Output the [x, y] coordinate of the center of the cell containing the given text.  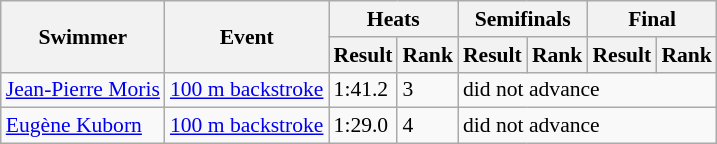
1:29.0 [364, 126]
Semifinals [522, 19]
1:41.2 [364, 90]
4 [428, 126]
3 [428, 90]
Heats [394, 19]
Eugène Kuborn [83, 126]
Swimmer [83, 36]
Event [247, 36]
Jean-Pierre Moris [83, 90]
Final [652, 19]
